Locate the cell with the specified text and output its (X, Y) center coordinate. 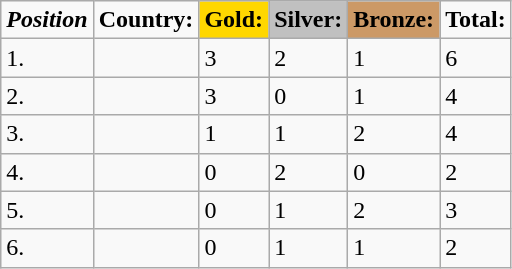
3. (47, 134)
6 (476, 58)
Gold: (234, 20)
Position (47, 20)
2. (47, 96)
Total: (476, 20)
5. (47, 210)
1. (47, 58)
4. (47, 172)
Country: (146, 20)
6. (47, 248)
Silver: (308, 20)
Bronze: (394, 20)
